Output the [x, y] coordinate of the center of the cell containing the given text.  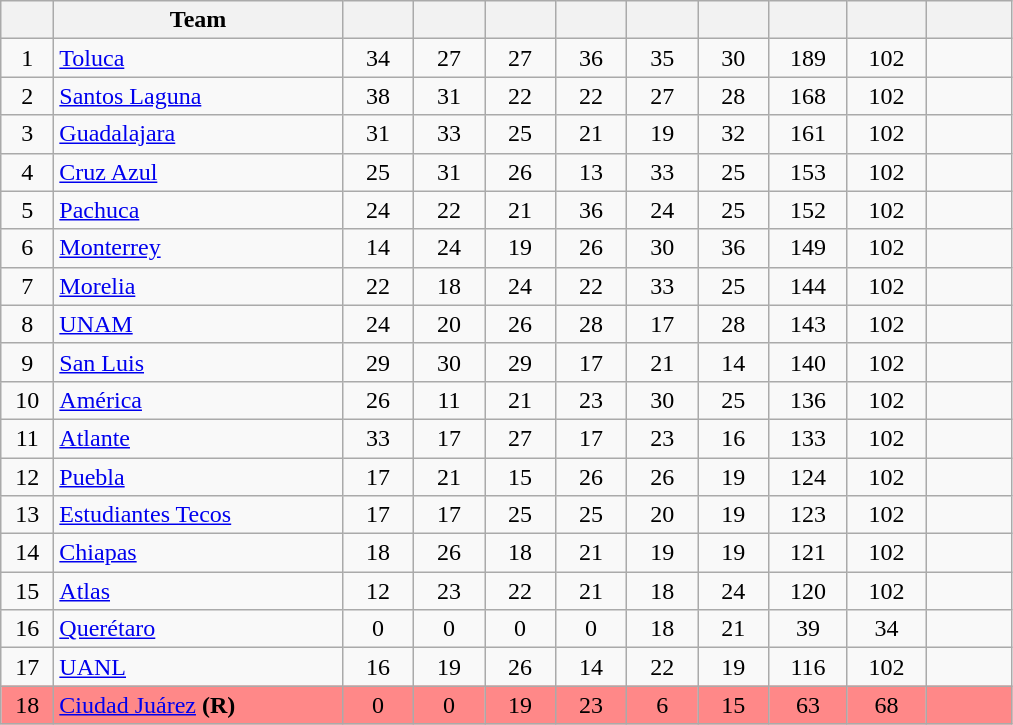
8 [28, 324]
América [198, 400]
Estudiantes Tecos [198, 515]
Querétaro [198, 629]
Guadalajara [198, 134]
3 [28, 134]
4 [28, 172]
123 [808, 515]
189 [808, 58]
133 [808, 438]
Ciudad Juárez (R) [198, 705]
UNAM [198, 324]
120 [808, 591]
9 [28, 362]
Puebla [198, 477]
153 [808, 172]
Cruz Azul [198, 172]
121 [808, 553]
143 [808, 324]
Atlante [198, 438]
39 [808, 629]
168 [808, 96]
UANL [198, 667]
Chiapas [198, 553]
68 [886, 705]
Pachuca [198, 210]
5 [28, 210]
38 [378, 96]
144 [808, 286]
32 [734, 134]
140 [808, 362]
116 [808, 667]
124 [808, 477]
1 [28, 58]
149 [808, 248]
San Luis [198, 362]
161 [808, 134]
Atlas [198, 591]
35 [662, 58]
136 [808, 400]
Morelia [198, 286]
Team [198, 20]
10 [28, 400]
Monterrey [198, 248]
Toluca [198, 58]
7 [28, 286]
Santos Laguna [198, 96]
63 [808, 705]
152 [808, 210]
2 [28, 96]
